Pinpoint the cell where the given text exists, returning its (x, y) midpoint coordinate. 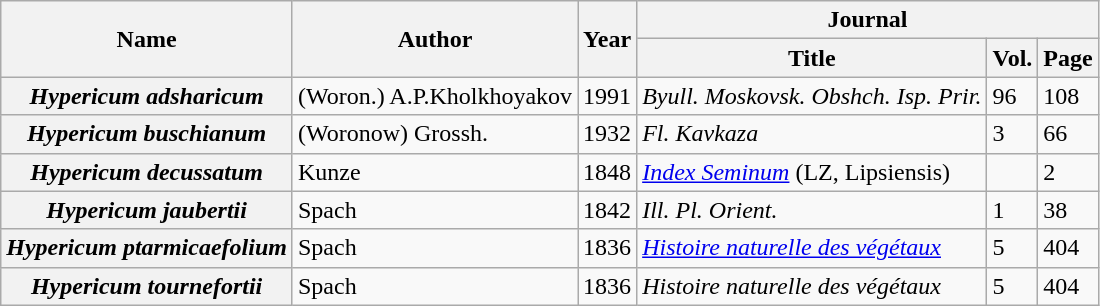
Hypericum jaubertii (147, 210)
38 (1068, 210)
Year (608, 39)
Byull. Moskovsk. Obshch. Isp. Prir. (812, 96)
Hypericum decussatum (147, 172)
Author (434, 39)
(Woronow) Grossh. (434, 134)
Hypericum ptarmicaefolium (147, 248)
1848 (608, 172)
1842 (608, 210)
Fl. Kavkaza (812, 134)
Kunze (434, 172)
Hypericum adsharicum (147, 96)
3 (1012, 134)
96 (1012, 96)
Title (812, 58)
Index Seminum (LZ, Lipsiensis) (812, 172)
Name (147, 39)
(Woron.) A.P.Kholkhoyakov (434, 96)
1932 (608, 134)
66 (1068, 134)
Journal (868, 20)
Hypericum tournefortii (147, 286)
1 (1012, 210)
108 (1068, 96)
Vol. (1012, 58)
Ill. Pl. Orient. (812, 210)
2 (1068, 172)
Page (1068, 58)
1991 (608, 96)
Hypericum buschianum (147, 134)
